Detect which cell encompasses the target text, then output its (x, y) center coordinate. 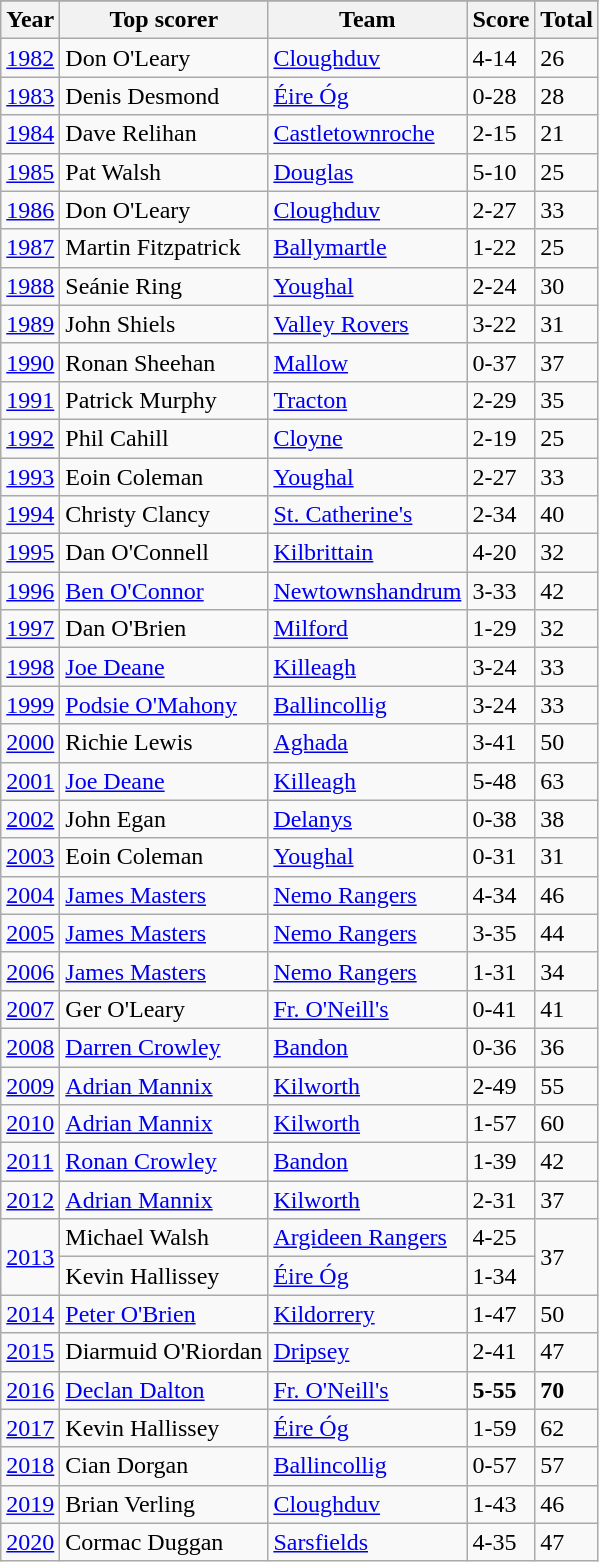
4-14 (501, 58)
2-24 (501, 286)
1-34 (501, 1276)
0-57 (501, 1466)
Ronan Crowley (164, 1162)
2019 (30, 1504)
Dripsey (368, 1352)
2-41 (501, 1352)
2-29 (501, 400)
Aghada (368, 743)
2003 (30, 857)
Kilbrittain (368, 553)
1982 (30, 58)
Cloyne (368, 438)
3-41 (501, 743)
Score (501, 20)
1-57 (501, 1124)
0-36 (501, 1047)
41 (567, 1009)
Martin Fitzpatrick (164, 248)
Valley Rovers (368, 324)
Ronan Sheehan (164, 362)
1-43 (501, 1504)
1-29 (501, 629)
70 (567, 1390)
2004 (30, 895)
4-35 (501, 1542)
38 (567, 819)
Diarmuid O'Riordan (164, 1352)
Argideen Rangers (368, 1238)
Dan O'Brien (164, 629)
1-22 (501, 248)
1988 (30, 286)
1993 (30, 477)
Ger O'Leary (164, 1009)
2006 (30, 971)
26 (567, 58)
Richie Lewis (164, 743)
63 (567, 781)
Ballymartle (368, 248)
Kildorrery (368, 1314)
2018 (30, 1466)
1996 (30, 591)
3-22 (501, 324)
28 (567, 96)
5-55 (501, 1390)
1-47 (501, 1314)
1998 (30, 667)
62 (567, 1428)
3-35 (501, 933)
2-49 (501, 1085)
1995 (30, 553)
1989 (30, 324)
2012 (30, 1200)
4-25 (501, 1238)
1-31 (501, 971)
Top scorer (164, 20)
Ben O'Connor (164, 591)
2007 (30, 1009)
Delanys (368, 819)
2010 (30, 1124)
1-59 (501, 1428)
1984 (30, 134)
2-15 (501, 134)
60 (567, 1124)
Pat Walsh (164, 172)
2013 (30, 1257)
Declan Dalton (164, 1390)
21 (567, 134)
Christy Clancy (164, 515)
Michael Walsh (164, 1238)
0-38 (501, 819)
Dan O'Connell (164, 553)
57 (567, 1466)
Podsie O'Mahony (164, 705)
5-10 (501, 172)
36 (567, 1047)
0-31 (501, 857)
4-34 (501, 895)
Brian Verling (164, 1504)
Team (368, 20)
Year (30, 20)
3-33 (501, 591)
2017 (30, 1428)
4-20 (501, 553)
Patrick Murphy (164, 400)
Newtownshandrum (368, 591)
34 (567, 971)
1987 (30, 248)
1990 (30, 362)
1991 (30, 400)
1-39 (501, 1162)
1983 (30, 96)
2009 (30, 1085)
Dave Relihan (164, 134)
2016 (30, 1390)
5-48 (501, 781)
44 (567, 933)
2011 (30, 1162)
2002 (30, 819)
Milford (368, 629)
Total (567, 20)
1986 (30, 210)
2014 (30, 1314)
Castletownroche (368, 134)
Sarsfields (368, 1542)
40 (567, 515)
John Egan (164, 819)
2-34 (501, 515)
1997 (30, 629)
2001 (30, 781)
Darren Crowley (164, 1047)
2-19 (501, 438)
0-28 (501, 96)
0-37 (501, 362)
Cian Dorgan (164, 1466)
John Shiels (164, 324)
Tracton (368, 400)
1992 (30, 438)
Peter O'Brien (164, 1314)
Phil Cahill (164, 438)
2008 (30, 1047)
Douglas (368, 172)
St. Catherine's (368, 515)
Denis Desmond (164, 96)
Seánie Ring (164, 286)
1994 (30, 515)
35 (567, 400)
2020 (30, 1542)
Cormac Duggan (164, 1542)
2000 (30, 743)
30 (567, 286)
0-41 (501, 1009)
1999 (30, 705)
1985 (30, 172)
Mallow (368, 362)
2015 (30, 1352)
2005 (30, 933)
55 (567, 1085)
2-31 (501, 1200)
